Determine the (X, Y) coordinate at the center of the cell enclosing the given text.  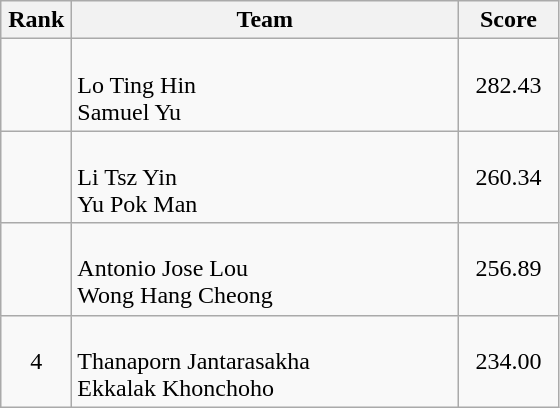
Antonio Jose LouWong Hang Cheong (265, 269)
Team (265, 20)
Li Tsz YinYu Pok Man (265, 177)
4 (36, 361)
Thanaporn JantarasakhaEkkalak Khonchoho (265, 361)
Score (508, 20)
282.43 (508, 85)
260.34 (508, 177)
256.89 (508, 269)
Lo Ting HinSamuel Yu (265, 85)
234.00 (508, 361)
Rank (36, 20)
